Scan for the cell matching the given text and deliver its (x, y) coordinate at center. 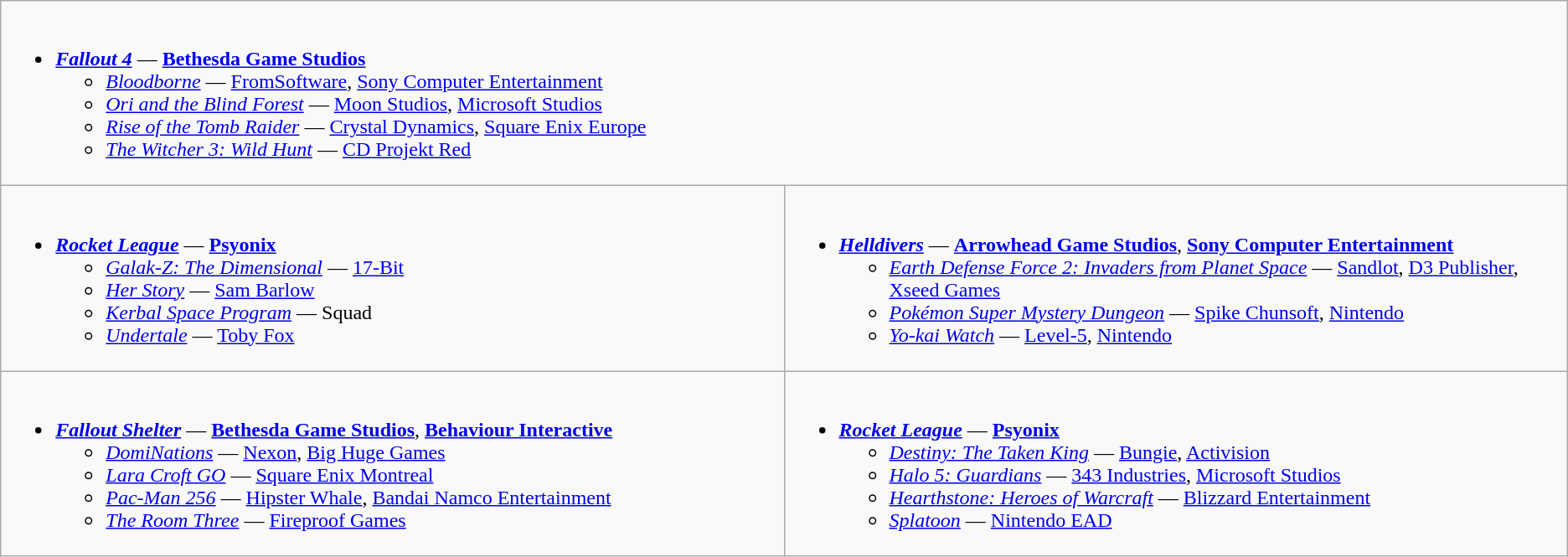
Rocket League — PsyonixGalak-Z: The Dimensional — 17-BitHer Story — Sam BarlowKerbal Space Program — SquadUndertale — Toby Fox (392, 278)
